Locate the cell with the specified text and output its (x, y) center coordinate. 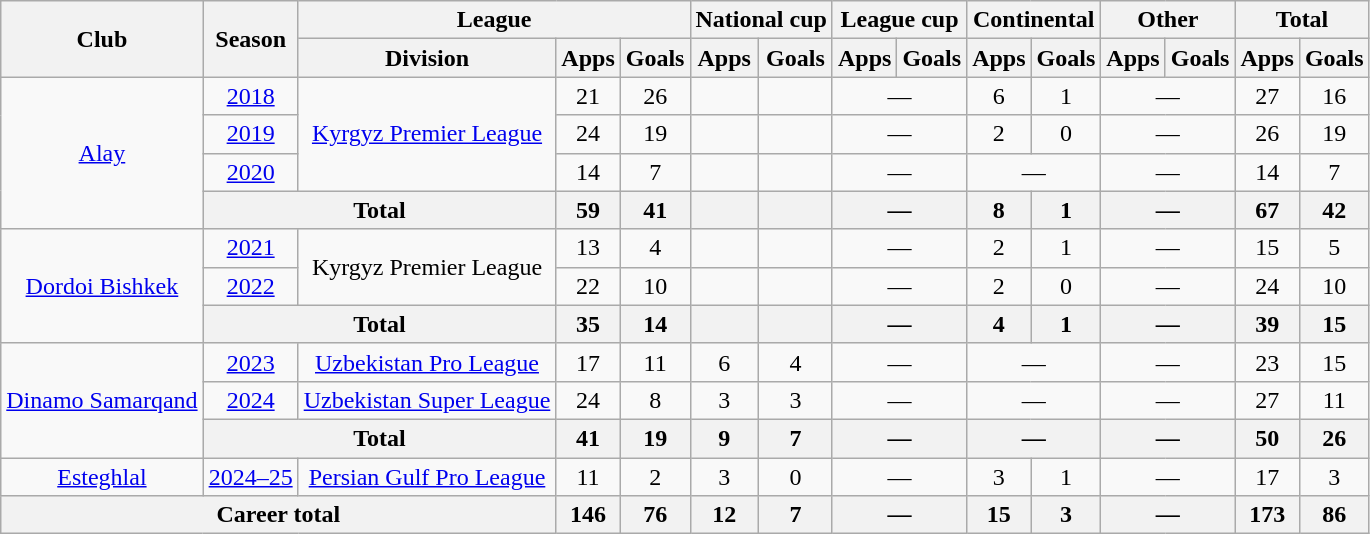
Dinamo Samarqand (102, 400)
Season (250, 39)
9 (724, 438)
22 (588, 286)
Persian Gulf Pro League (427, 477)
Club (102, 39)
2021 (250, 248)
Other (1168, 20)
13 (588, 248)
2020 (250, 172)
21 (588, 96)
2024–25 (250, 477)
Uzbekistan Super League (427, 400)
16 (1334, 96)
50 (1267, 438)
2018 (250, 96)
12 (724, 515)
2023 (250, 362)
Uzbekistan Pro League (427, 362)
Continental (1034, 20)
National cup (761, 20)
86 (1334, 515)
23 (1267, 362)
35 (588, 324)
Alay (102, 153)
2019 (250, 134)
146 (588, 515)
42 (1334, 210)
Esteghlal (102, 477)
2022 (250, 286)
Division (427, 58)
76 (655, 515)
59 (588, 210)
173 (1267, 515)
League (494, 20)
League cup (899, 20)
2024 (250, 400)
Career total (278, 515)
67 (1267, 210)
Dordoi Bishkek (102, 286)
5 (1334, 248)
39 (1267, 324)
